Return the (x, y) coordinate for the center point of the cell that contains the specified text.  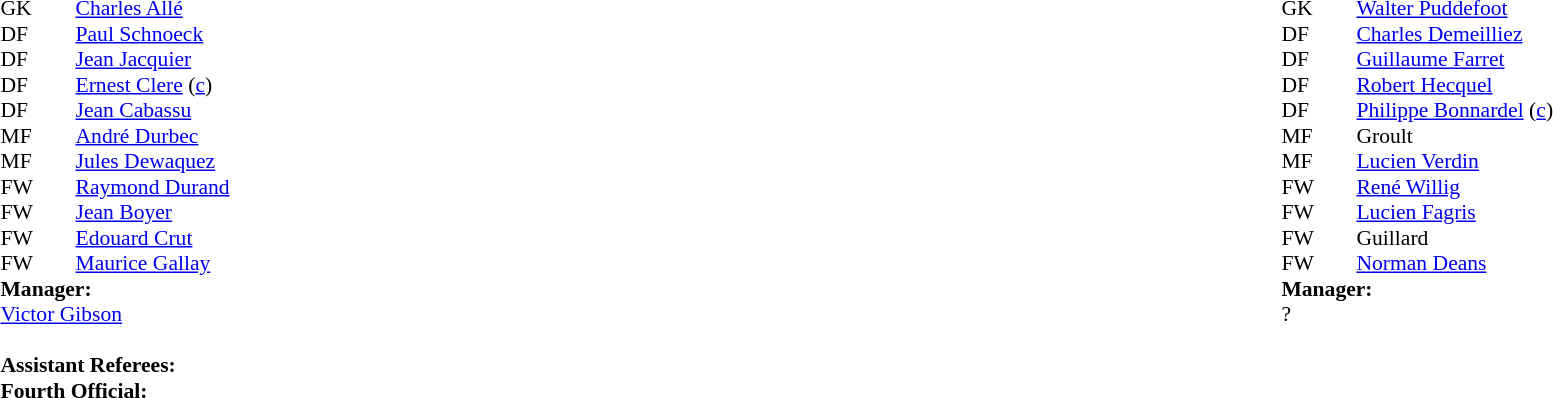
Guillaume Farret (1454, 59)
Philippe Bonnardel (c) (1454, 111)
Lucien Fagris (1454, 213)
Paul Schnoeck (153, 34)
Charles Demeilliez (1454, 34)
Maurice Gallay (153, 263)
Lucien Verdin (1454, 161)
Ernest Clere (c) (153, 85)
Guillard (1454, 238)
? (1417, 315)
Edouard Crut (153, 238)
Jean Cabassu (153, 111)
Robert Hecquel (1454, 85)
Jules Dewaquez (153, 161)
Jean Boyer (153, 213)
Jean Jacquier (153, 59)
André Durbec (153, 136)
Raymond Durand (153, 187)
Norman Deans (1454, 263)
René Willig (1454, 187)
Groult (1454, 136)
